Return the (x, y) coordinate for the center point of the cell that contains the specified text.  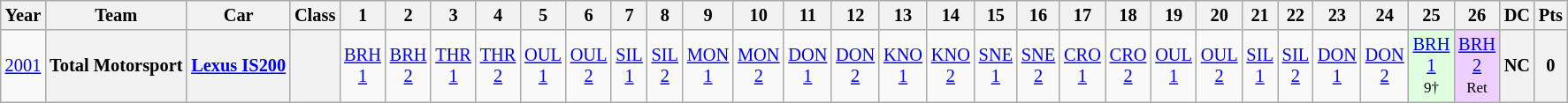
6 (589, 15)
25 (1432, 15)
20 (1220, 15)
MON2 (759, 66)
11 (807, 15)
Team (116, 15)
12 (855, 15)
0 (1551, 66)
BRH1 (363, 66)
15 (996, 15)
2001 (23, 66)
SNE1 (996, 66)
14 (951, 15)
8 (665, 15)
BRH19† (1432, 66)
THR2 (498, 66)
1 (363, 15)
18 (1128, 15)
Pts (1551, 15)
3 (453, 15)
9 (708, 15)
Lexus IS200 (239, 66)
MON1 (708, 66)
23 (1337, 15)
7 (629, 15)
Class (315, 15)
KNO1 (903, 66)
NC (1518, 66)
2 (409, 15)
CRO1 (1082, 66)
KNO2 (951, 66)
19 (1174, 15)
17 (1082, 15)
26 (1477, 15)
DC (1518, 15)
4 (498, 15)
Total Motorsport (116, 66)
BRH2 (409, 66)
21 (1259, 15)
5 (543, 15)
Car (239, 15)
Year (23, 15)
CRO2 (1128, 66)
16 (1038, 15)
THR1 (453, 66)
22 (1296, 15)
24 (1385, 15)
SNE2 (1038, 66)
BRH2Ret (1477, 66)
13 (903, 15)
10 (759, 15)
